Pinpoint the cell where the given text exists, returning its (X, Y) midpoint coordinate. 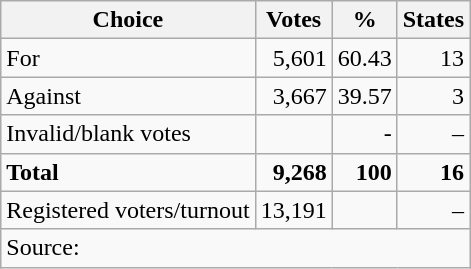
13 (433, 58)
Invalid/blank votes (128, 134)
100 (364, 172)
Total (128, 172)
39.57 (364, 96)
Votes (294, 20)
Against (128, 96)
% (364, 20)
3 (433, 96)
9,268 (294, 172)
13,191 (294, 210)
- (364, 134)
Choice (128, 20)
For (128, 58)
60.43 (364, 58)
3,667 (294, 96)
Source: (236, 248)
Registered voters/turnout (128, 210)
16 (433, 172)
5,601 (294, 58)
States (433, 20)
